Return the (X, Y) coordinate for the center point of the cell that contains the specified text.  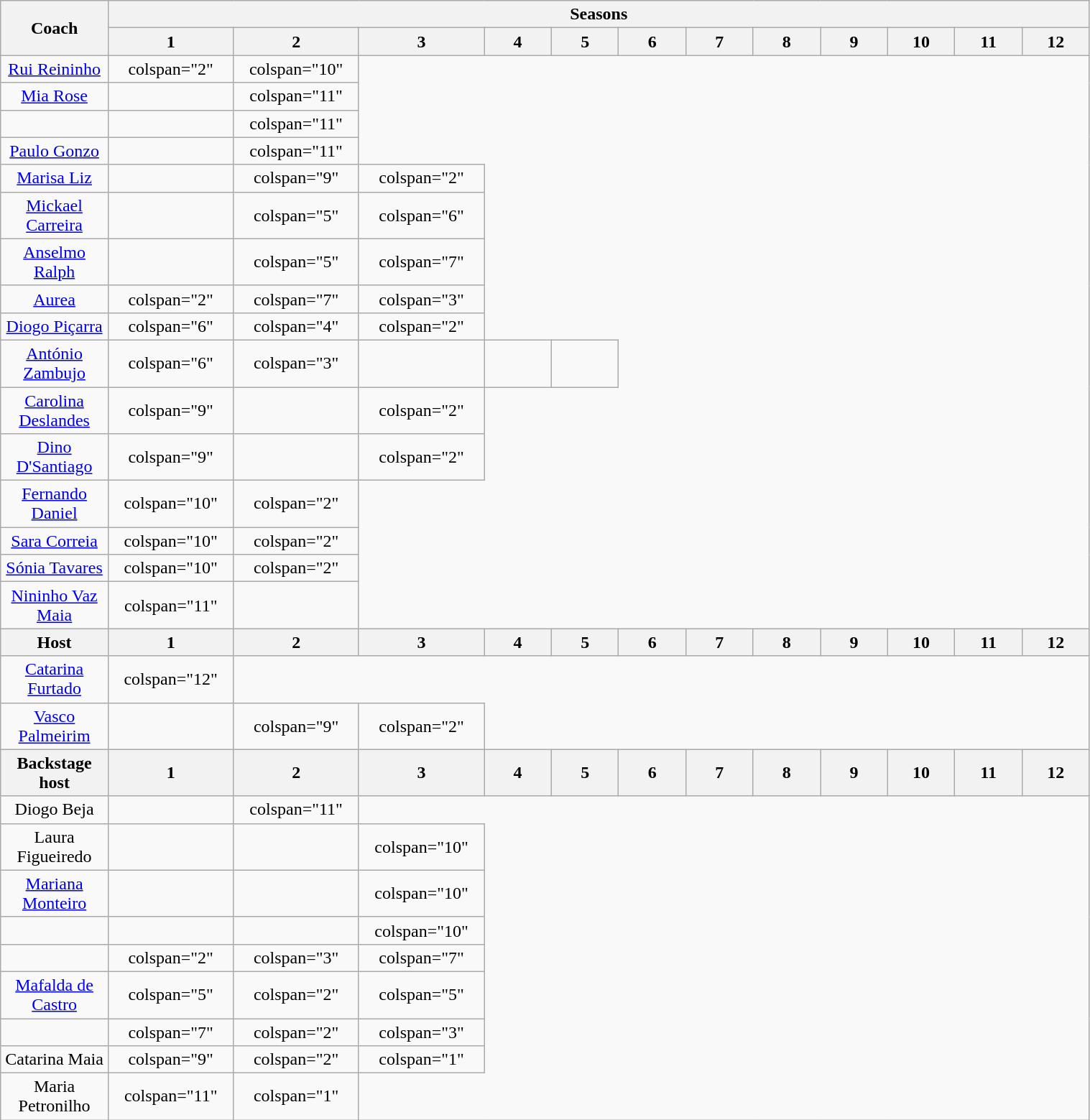
Anselmo Ralph (55, 262)
Maria Petronilho (55, 1096)
Backstage host (55, 773)
Mia Rose (55, 96)
Catarina Maia (55, 1060)
Diogo Beja (55, 810)
Fernando Daniel (55, 504)
Mafalda de Castro (55, 994)
Vasco Palmeirim (55, 726)
Mickael Carreira (55, 216)
Seasons (599, 14)
Rui Reininho (55, 69)
Nininho Vaz Maia (55, 605)
Aurea (55, 299)
Marisa Liz (55, 178)
António Zambujo (55, 364)
colspan="4" (296, 326)
Dino D'Santiago (55, 457)
Catarina Furtado (55, 680)
Sónia Tavares (55, 568)
Paulo Gonzo (55, 151)
colspan="12" (170, 680)
Sara Correia (55, 541)
Host (55, 642)
Diogo Piçarra (55, 326)
Mariana Monteiro (55, 894)
Laura Figueiredo (55, 846)
Coach (55, 28)
Carolina Deslandes (55, 409)
